Return (x, y) of the center of cell containing provided text 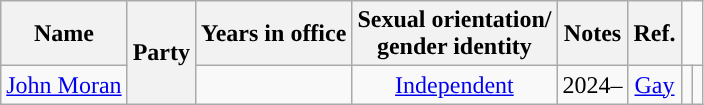
Years in office (274, 34)
Party (161, 52)
Independent (454, 85)
Name (64, 34)
Notes (592, 34)
Gay (654, 85)
2024– (592, 85)
Ref. (654, 34)
Sexual orientation/gender identity (454, 34)
John Moran (64, 85)
